Return the [X, Y] coordinate for the center point of the cell that contains the specified text.  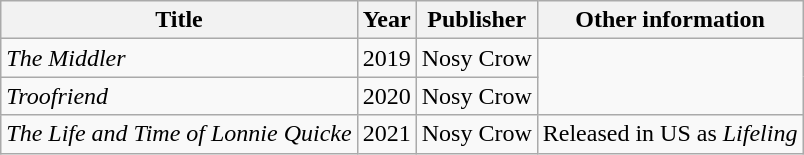
Other information [670, 20]
Title [179, 20]
Year [386, 20]
Troofriend [179, 96]
Released in US as Lifeling [670, 134]
Publisher [476, 20]
2019 [386, 58]
2021 [386, 134]
2020 [386, 96]
The Life and Time of Lonnie Quicke [179, 134]
The Middler [179, 58]
